Return the (x, y) coordinate for the center point of the cell that contains the specified text.  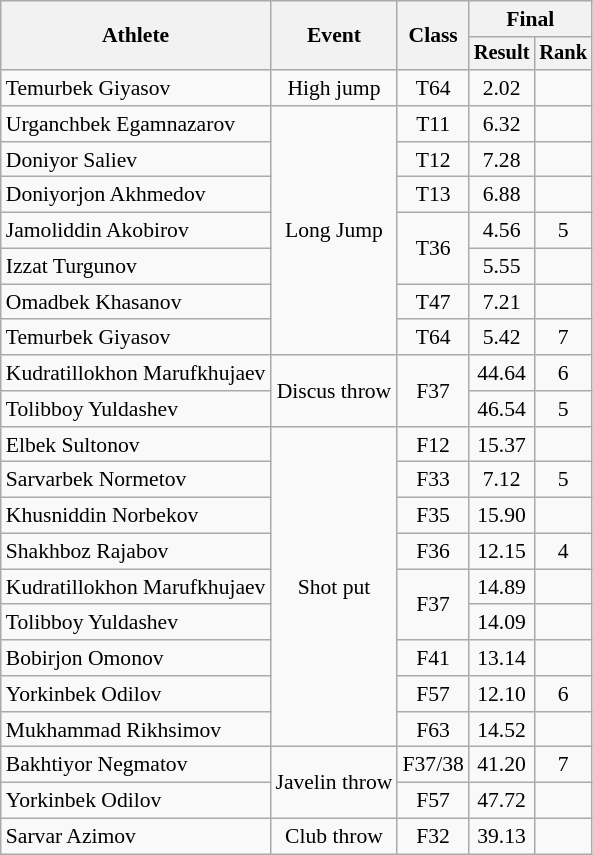
Omadbek Khasanov (136, 302)
F33 (432, 480)
T11 (432, 124)
Elbek Sultonov (136, 445)
Athlete (136, 36)
13.14 (502, 658)
T12 (432, 160)
Club throw (334, 837)
4 (563, 552)
Izzat Turgunov (136, 267)
47.72 (502, 801)
Jamoliddin Akobirov (136, 231)
6.32 (502, 124)
Javelin throw (334, 782)
12.10 (502, 694)
15.90 (502, 516)
Discus throw (334, 390)
T36 (432, 248)
Shakhboz Rajabov (136, 552)
12.15 (502, 552)
F12 (432, 445)
2.02 (502, 88)
Shot put (334, 588)
4.56 (502, 231)
6.88 (502, 195)
44.64 (502, 373)
15.37 (502, 445)
F36 (432, 552)
Bobirjon Omonov (136, 658)
14.09 (502, 623)
7.28 (502, 160)
46.54 (502, 409)
14.89 (502, 587)
F35 (432, 516)
Khusniddin Norbekov (136, 516)
41.20 (502, 765)
F32 (432, 837)
T13 (432, 195)
Doniyorjon Akhmedov (136, 195)
Class (432, 36)
F63 (432, 730)
7.21 (502, 302)
Rank (563, 54)
Result (502, 54)
T47 (432, 302)
Event (334, 36)
Urganchbek Egamnazarov (136, 124)
39.13 (502, 837)
14.52 (502, 730)
Doniyor Saliev (136, 160)
F41 (432, 658)
Long Jump (334, 230)
Mukhammad Rikhsimov (136, 730)
Final (530, 19)
F37/38 (432, 765)
High jump (334, 88)
5.55 (502, 267)
Sarvar Azimov (136, 837)
Bakhtiyor Negmatov (136, 765)
5.42 (502, 338)
7.12 (502, 480)
Sarvarbek Normetov (136, 480)
